Provide the [X, Y] coordinate of the cell's center where the given text is located.  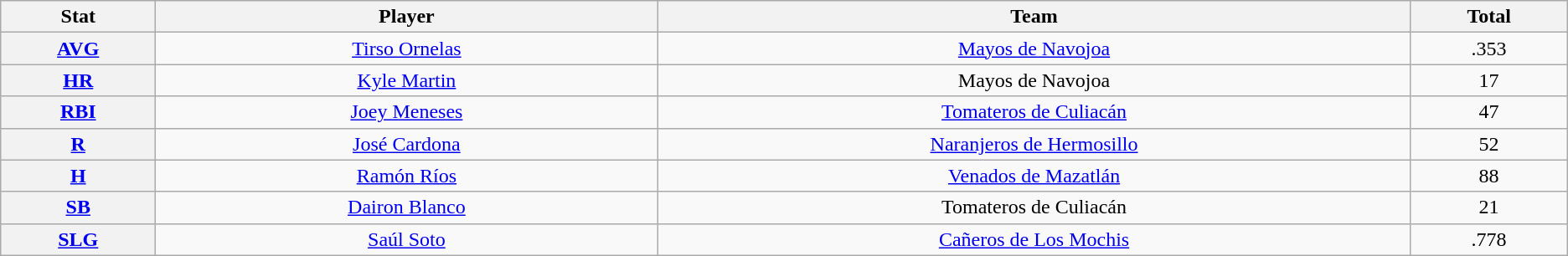
Venados de Mazatlán [1034, 176]
Naranjeros de Hermosillo [1034, 144]
Team [1034, 17]
.353 [1489, 49]
SLG [79, 239]
R [79, 144]
SB [79, 207]
88 [1489, 176]
Dairon Blanco [407, 207]
H [79, 176]
José Cardona [407, 144]
47 [1489, 112]
21 [1489, 207]
Saúl Soto [407, 239]
Player [407, 17]
Ramón Ríos [407, 176]
Tirso Ornelas [407, 49]
.778 [1489, 239]
17 [1489, 80]
Cañeros de Los Mochis [1034, 239]
52 [1489, 144]
AVG [79, 49]
Kyle Martin [407, 80]
HR [79, 80]
Total [1489, 17]
Joey Meneses [407, 112]
RBI [79, 112]
Stat [79, 17]
